Output the (X, Y) coordinate of the center of the cell containing the given text.  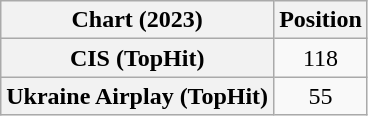
55 (321, 96)
Ukraine Airplay (TopHit) (138, 96)
Position (321, 20)
118 (321, 58)
CIS (TopHit) (138, 58)
Chart (2023) (138, 20)
